Locate the cell with the specified text and output its [x, y] center coordinate. 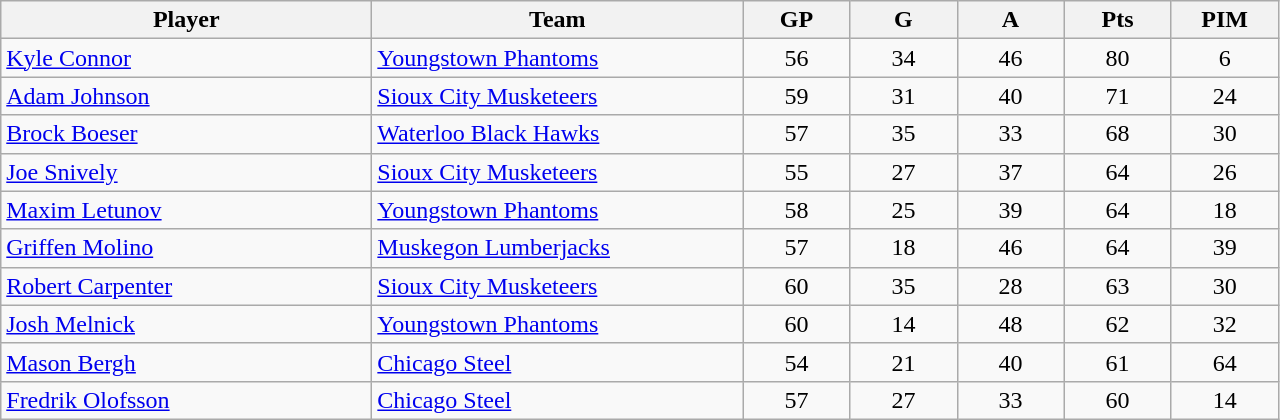
Muskegon Lumberjacks [558, 248]
32 [1224, 324]
Mason Bergh [186, 362]
48 [1010, 324]
34 [904, 58]
Joe Snively [186, 172]
55 [796, 172]
68 [1118, 134]
Griffen Molino [186, 248]
28 [1010, 286]
GP [796, 20]
80 [1118, 58]
62 [1118, 324]
31 [904, 96]
Waterloo Black Hawks [558, 134]
Player [186, 20]
Pts [1118, 20]
Fredrik Olofsson [186, 400]
63 [1118, 286]
Team [558, 20]
6 [1224, 58]
24 [1224, 96]
59 [796, 96]
PIM [1224, 20]
58 [796, 210]
Kyle Connor [186, 58]
Brock Boeser [186, 134]
A [1010, 20]
G [904, 20]
21 [904, 362]
26 [1224, 172]
Maxim Letunov [186, 210]
56 [796, 58]
54 [796, 362]
Robert Carpenter [186, 286]
71 [1118, 96]
Josh Melnick [186, 324]
Adam Johnson [186, 96]
25 [904, 210]
61 [1118, 362]
37 [1010, 172]
